Locate the cell with the specified text and output its [x, y] center coordinate. 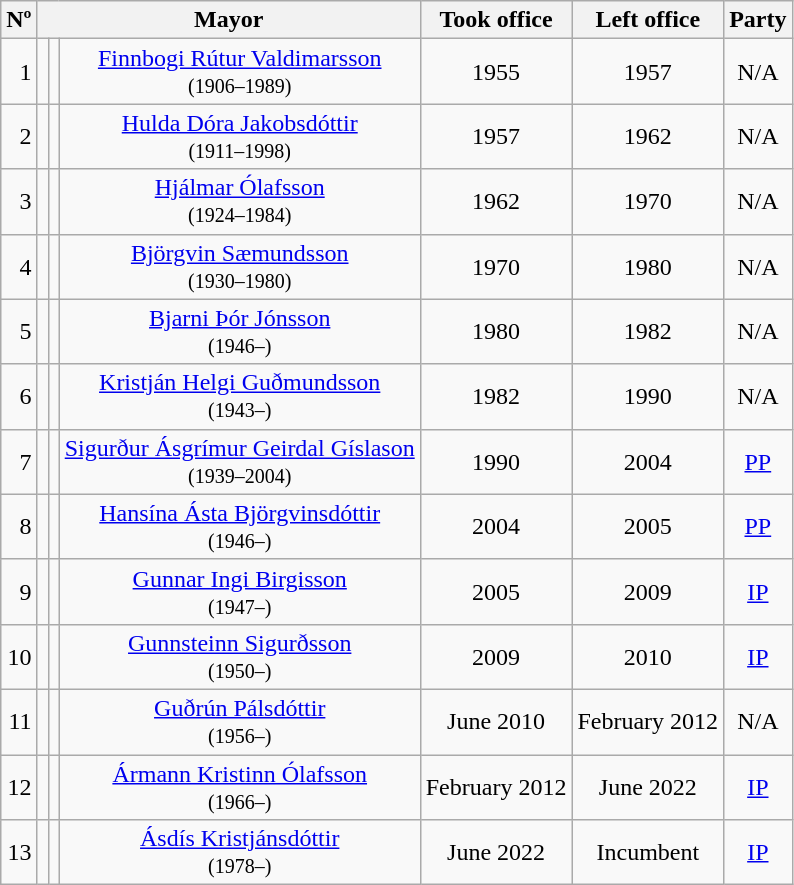
2 [19, 136]
1955 [496, 72]
11 [19, 722]
Hansína Ásta Björgvinsdóttir(1946–) [240, 526]
6 [19, 396]
Hjálmar Ólafsson(1924–1984) [240, 202]
4 [19, 266]
10 [19, 656]
8 [19, 526]
Guðrún Pálsdóttir(1956–) [240, 722]
Bjarni Þór Jónsson(1946–) [240, 332]
Ásdís Kristjánsdóttir(1978–) [240, 852]
Took office [496, 20]
Party [758, 20]
12 [19, 786]
Gunnar Ingi Birgisson(1947–) [240, 592]
1 [19, 72]
13 [19, 852]
3 [19, 202]
7 [19, 462]
Left office [648, 20]
5 [19, 332]
Gunnsteinn Sigurðsson(1950–) [240, 656]
9 [19, 592]
Kristján Helgi Guðmundsson(1943–) [240, 396]
Ármann Kristinn Ólafsson(1966–) [240, 786]
Nº [19, 20]
Sigurður Ásgrímur Geirdal Gíslason(1939–2004) [240, 462]
Incumbent [648, 852]
2010 [648, 656]
Finnbogi Rútur Valdimarsson(1906–1989) [240, 72]
Björgvin Sæmundsson(1930–1980) [240, 266]
Mayor [228, 20]
June 2010 [496, 722]
Hulda Dóra Jakobsdóttir(1911–1998) [240, 136]
